From the cell containing the given text, extract its center point as [X, Y] coordinate. 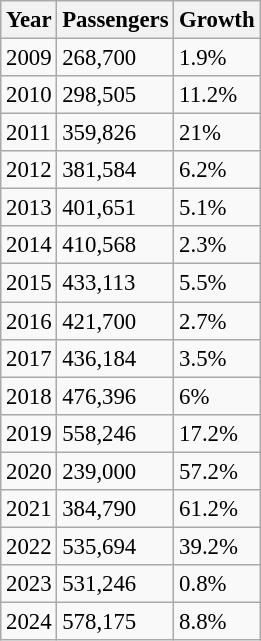
531,246 [116, 584]
2015 [29, 283]
6.2% [217, 170]
2024 [29, 621]
2.3% [217, 245]
3.5% [217, 358]
558,246 [116, 433]
268,700 [116, 58]
421,700 [116, 321]
Year [29, 20]
39.2% [217, 546]
2010 [29, 95]
Passengers [116, 20]
8.8% [217, 621]
2011 [29, 133]
2019 [29, 433]
381,584 [116, 170]
1.9% [217, 58]
2021 [29, 509]
2013 [29, 208]
5.5% [217, 283]
21% [217, 133]
239,000 [116, 471]
298,505 [116, 95]
2023 [29, 584]
0.8% [217, 584]
11.2% [217, 95]
2.7% [217, 321]
61.2% [217, 509]
433,113 [116, 283]
578,175 [116, 621]
2016 [29, 321]
2018 [29, 396]
2022 [29, 546]
2009 [29, 58]
5.1% [217, 208]
57.2% [217, 471]
2014 [29, 245]
359,826 [116, 133]
6% [217, 396]
476,396 [116, 396]
436,184 [116, 358]
17.2% [217, 433]
2012 [29, 170]
535,694 [116, 546]
410,568 [116, 245]
384,790 [116, 509]
401,651 [116, 208]
2017 [29, 358]
2020 [29, 471]
Growth [217, 20]
